Provide the [X, Y] coordinate of the cell's center where the given text is located.  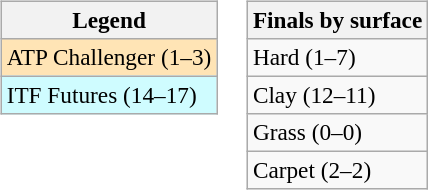
Grass (0–0) [337, 133]
ATP Challenger (1–3) [108, 57]
Clay (12–11) [337, 95]
Hard (1–7) [337, 57]
Legend [108, 20]
Carpet (2–2) [337, 171]
ITF Futures (14–17) [108, 95]
Finals by surface [337, 20]
